Pinpoint the cell where the given text exists, returning its (X, Y) midpoint coordinate. 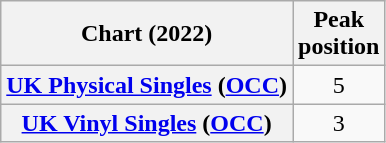
UK Physical Singles (OCC) (147, 85)
5 (338, 85)
Peakposition (338, 34)
UK Vinyl Singles (OCC) (147, 123)
Chart (2022) (147, 34)
3 (338, 123)
